Search for the cell housing the specified text and yield its [x, y] center coordinate. 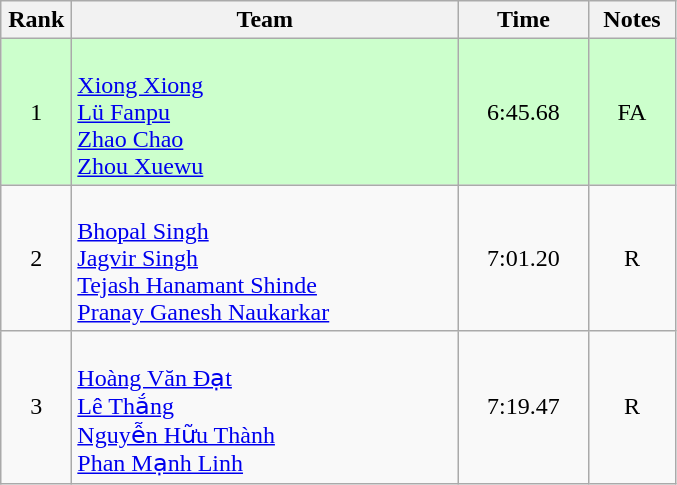
Time [524, 20]
Rank [36, 20]
2 [36, 258]
3 [36, 407]
Team [265, 20]
7:19.47 [524, 407]
7:01.20 [524, 258]
Notes [632, 20]
6:45.68 [524, 112]
Xiong XiongLü FanpuZhao ChaoZhou Xuewu [265, 112]
Bhopal SinghJagvir SinghTejash Hanamant ShindePranay Ganesh Naukarkar [265, 258]
1 [36, 112]
Hoàng Văn ĐạtLê ThắngNguyễn Hữu ThànhPhan Mạnh Linh [265, 407]
FA [632, 112]
